Provide the (x, y) coordinate of the cell's center where the given text is located.  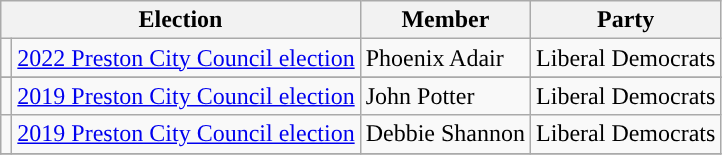
Member (445, 20)
Election (180, 20)
Phoenix Adair (445, 58)
John Potter (445, 96)
Debbie Shannon (445, 134)
Party (626, 20)
2022 Preston City Council election (186, 58)
